From the cell containing the given text, extract its center point as [X, Y] coordinate. 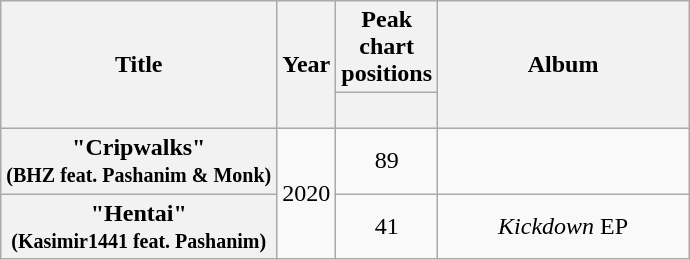
Kickdown EP [564, 226]
Year [306, 65]
"Hentai" (Kasimir1441 feat. Pashanim) [139, 226]
89 [387, 160]
2020 [306, 193]
"Cripwalks"(BHZ feat. Pashanim & Monk) [139, 160]
Album [564, 65]
41 [387, 226]
Title [139, 65]
Peak chart positions [387, 47]
